Locate the cell with the specified text and output its [X, Y] center coordinate. 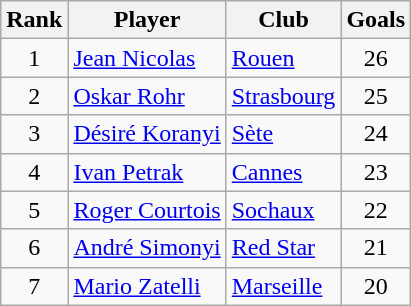
Club [284, 20]
26 [376, 58]
Désiré Koranyi [147, 134]
Goals [376, 20]
Sète [284, 134]
7 [34, 286]
6 [34, 248]
Red Star [284, 248]
Rouen [284, 58]
1 [34, 58]
Mario Zatelli [147, 286]
24 [376, 134]
Jean Nicolas [147, 58]
Cannes [284, 172]
Marseille [284, 286]
5 [34, 210]
Rank [34, 20]
4 [34, 172]
André Simonyi [147, 248]
Strasbourg [284, 96]
3 [34, 134]
25 [376, 96]
22 [376, 210]
Oskar Rohr [147, 96]
Sochaux [284, 210]
21 [376, 248]
20 [376, 286]
Roger Courtois [147, 210]
Ivan Petrak [147, 172]
23 [376, 172]
Player [147, 20]
2 [34, 96]
